Capture the cell that displays the provided text and extract its (x, y) central coordinate. 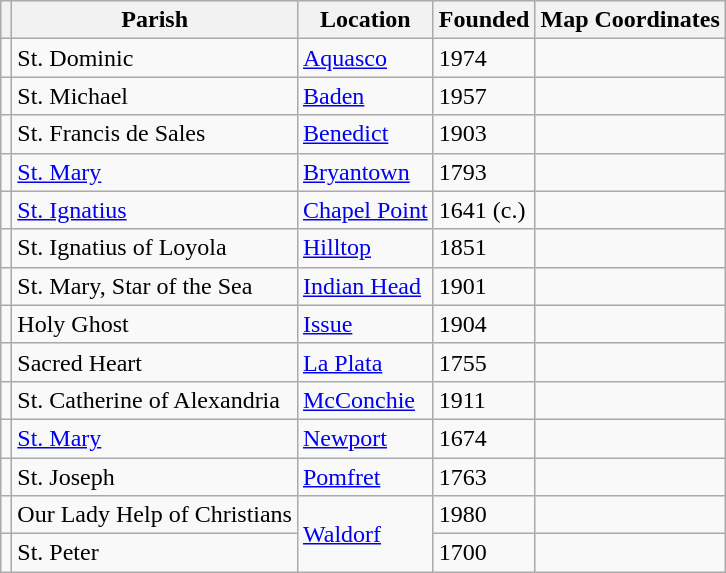
Our Lady Help of Christians (155, 515)
1851 (484, 248)
St. Francis de Sales (155, 134)
1763 (484, 477)
St. Michael (155, 96)
1911 (484, 400)
Indian Head (365, 286)
1901 (484, 286)
1903 (484, 134)
Location (365, 20)
Aquasco (365, 58)
Map Coordinates (630, 20)
1700 (484, 553)
1674 (484, 438)
Newport (365, 438)
1957 (484, 96)
1904 (484, 324)
St. Mary, Star of the Sea (155, 286)
Waldorf (365, 534)
Baden (365, 96)
St. Ignatius (155, 210)
1974 (484, 58)
1793 (484, 172)
1755 (484, 362)
St. Joseph (155, 477)
Chapel Point (365, 210)
Pomfret (365, 477)
Hilltop (365, 248)
Benedict (365, 134)
1641 (c.) (484, 210)
St. Catherine of Alexandria (155, 400)
Issue (365, 324)
Bryantown (365, 172)
1980 (484, 515)
McConchie (365, 400)
St. Dominic (155, 58)
Founded (484, 20)
Sacred Heart (155, 362)
St. Ignatius of Loyola (155, 248)
St. Peter (155, 553)
Parish (155, 20)
La Plata (365, 362)
Holy Ghost (155, 324)
